Scan for the cell matching the given text and deliver its [X, Y] coordinate at center. 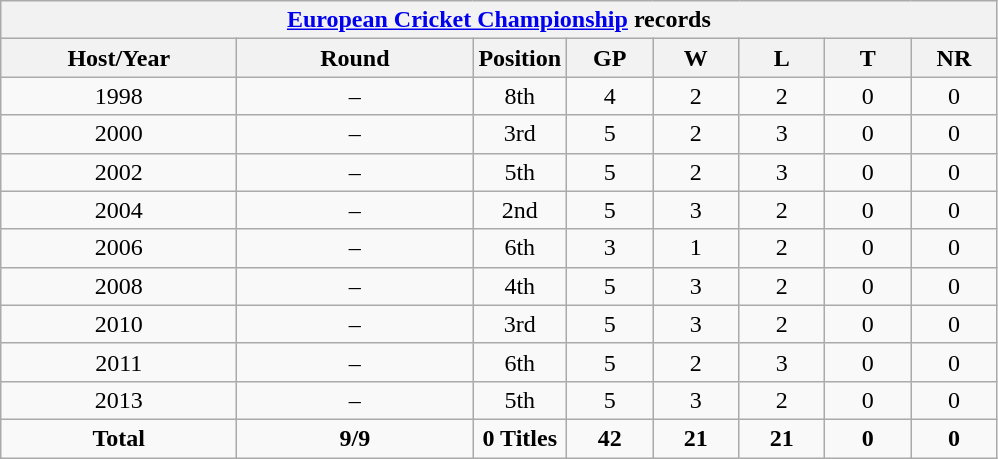
2006 [119, 248]
4th [520, 286]
T [868, 58]
4 [610, 96]
0 Titles [520, 438]
Round [355, 58]
2013 [119, 400]
Position [520, 58]
GP [610, 58]
2004 [119, 210]
42 [610, 438]
2008 [119, 286]
European Cricket Championship records [499, 20]
2011 [119, 362]
2nd [520, 210]
1998 [119, 96]
Host/Year [119, 58]
2000 [119, 134]
NR [954, 58]
2010 [119, 324]
Total [119, 438]
W [696, 58]
L [782, 58]
8th [520, 96]
1 [696, 248]
9/9 [355, 438]
2002 [119, 172]
